Identify which cell holds the provided text, then report its [x, y] central coordinate. 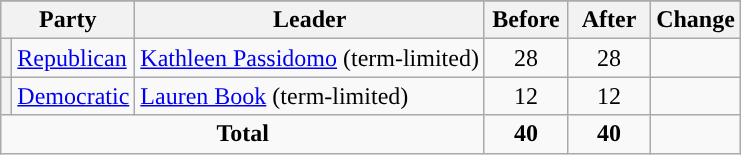
Party [68, 20]
Before [526, 20]
Republican [74, 58]
Democratic [74, 96]
Total [243, 134]
Kathleen Passidomo (term-limited) [310, 58]
Leader [310, 20]
Lauren Book (term-limited) [310, 96]
Change [696, 20]
After [610, 20]
